Find where the given text appears and provide that cell's center as [X, Y] coordinate. 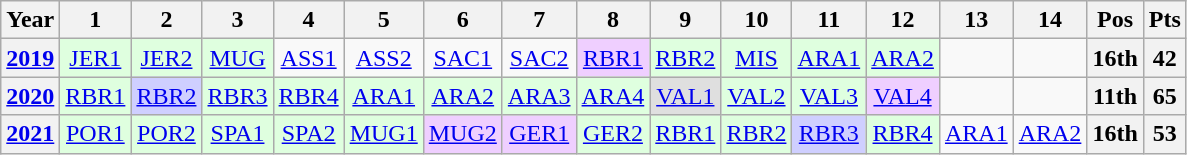
POR1 [96, 134]
53 [1164, 134]
2020 [30, 96]
5 [384, 20]
1 [96, 20]
MIS [756, 58]
GER2 [613, 134]
JER1 [96, 58]
10 [756, 20]
65 [1164, 96]
POR2 [166, 134]
9 [686, 20]
ASS2 [384, 58]
Pts [1164, 20]
SAC1 [462, 58]
ARA3 [539, 96]
SPA1 [238, 134]
11 [829, 20]
VAL1 [686, 96]
GER1 [539, 134]
SAC2 [539, 58]
Year [30, 20]
11th [1115, 96]
13 [976, 20]
12 [903, 20]
8 [613, 20]
MUG1 [384, 134]
JER2 [166, 58]
VAL4 [903, 96]
2019 [30, 58]
SPA2 [308, 134]
MUG2 [462, 134]
VAL3 [829, 96]
ASS1 [308, 58]
2021 [30, 134]
7 [539, 20]
14 [1050, 20]
ARA4 [613, 96]
Pos [1115, 20]
4 [308, 20]
2 [166, 20]
6 [462, 20]
3 [238, 20]
MUG [238, 58]
VAL2 [756, 96]
42 [1164, 58]
